Pinpoint the cell where the given text exists, returning its (x, y) midpoint coordinate. 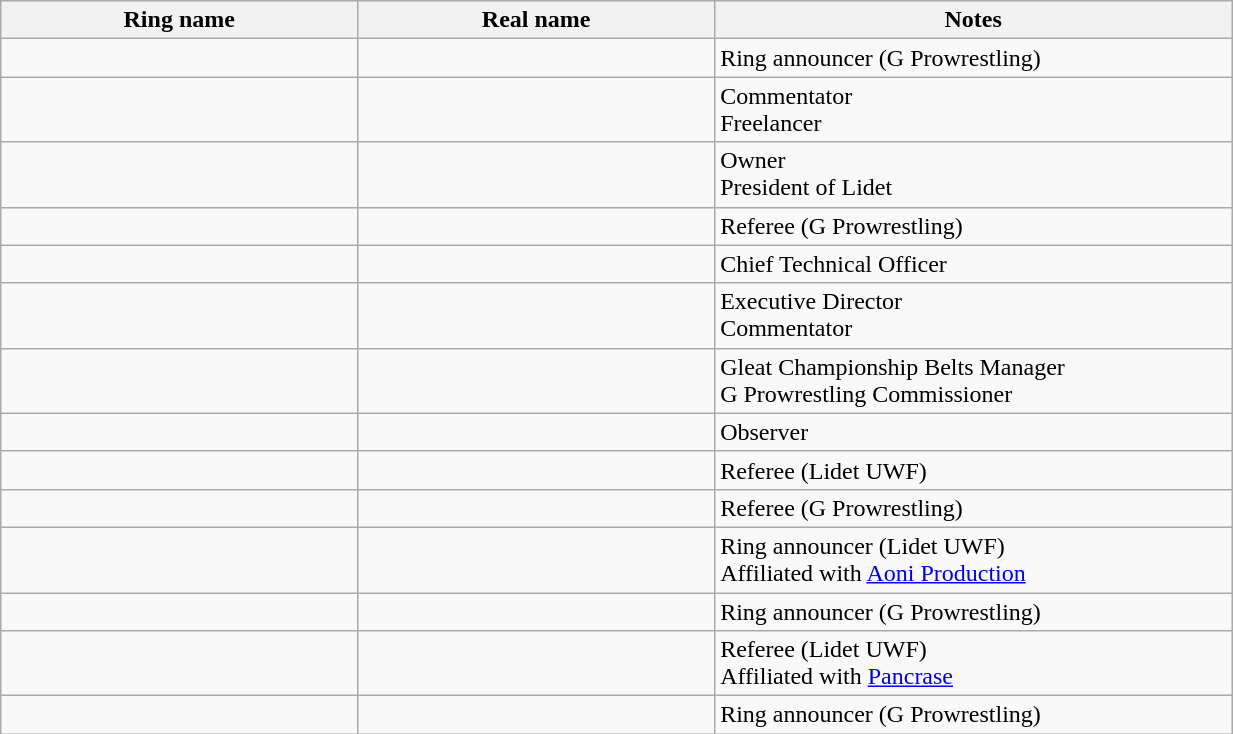
CommentatorFreelancer (974, 110)
OwnerPresident of Lidet (974, 174)
Referee (Lidet UWF) (974, 470)
Chief Technical Officer (974, 264)
Ring name (180, 20)
Ring announcer (Lidet UWF)Affiliated with Aoni Production (974, 560)
Notes (974, 20)
Observer (974, 432)
Real name (536, 20)
Gleat Championship Belts ManagerG Prowrestling Commissioner (974, 380)
Referee (Lidet UWF)Affiliated with Pancrase (974, 664)
Executive DirectorCommentator (974, 316)
